For the text-containing cell, return its midpoint in (x, y) coordinate format. 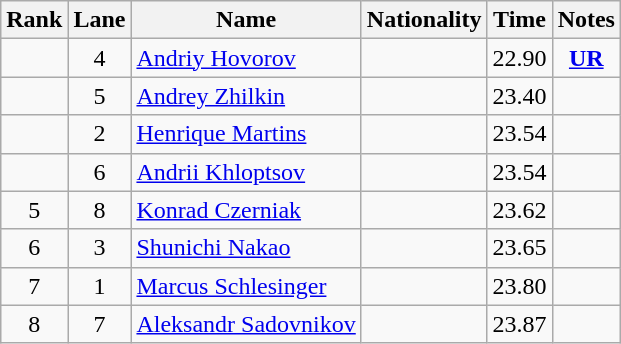
3 (100, 248)
23.62 (520, 210)
23.40 (520, 96)
Henrique Martins (246, 134)
Nationality (424, 20)
Andrey Zhilkin (246, 96)
Andriy Hovorov (246, 58)
2 (100, 134)
Rank (34, 20)
Marcus Schlesinger (246, 286)
23.80 (520, 286)
Andrii Khloptsov (246, 172)
Konrad Czerniak (246, 210)
Name (246, 20)
UR (586, 58)
22.90 (520, 58)
Aleksandr Sadovnikov (246, 324)
23.65 (520, 248)
Lane (100, 20)
23.87 (520, 324)
Shunichi Nakao (246, 248)
Time (520, 20)
Notes (586, 20)
4 (100, 58)
1 (100, 286)
